Determine the [x, y] coordinate at the center of the cell enclosing the given text.  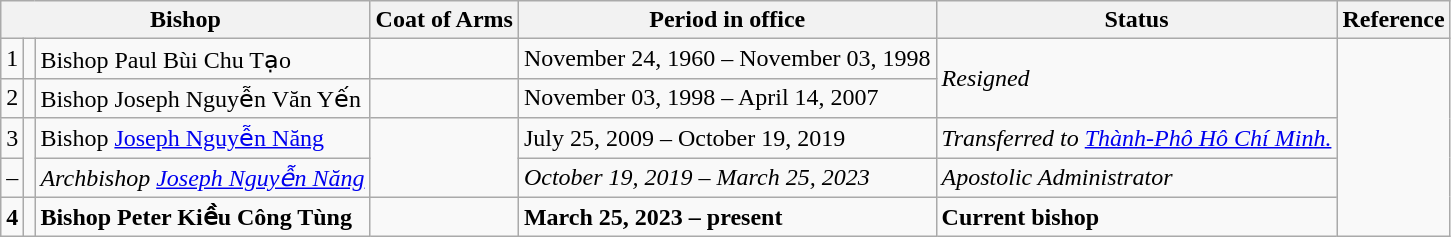
Bishop Joseph Nguyễn Năng [202, 138]
3 [12, 138]
Transferred to Thành-Phô Hô Chí Minh. [1136, 138]
2 [12, 98]
Period in office [727, 20]
Resigned [1136, 78]
July 25, 2009 – October 19, 2019 [727, 138]
March 25, 2023 – present [727, 217]
November 24, 1960 – November 03, 1998 [727, 59]
Bishop Paul Bùi Chu Tạo [202, 59]
4 [12, 217]
Archbishop Joseph Nguyễn Năng [202, 178]
Bishop Joseph Nguyễn Văn Yến [202, 98]
Reference [1394, 20]
Status [1136, 20]
Bishop Peter Kiều Công Tùng [202, 217]
November 03, 1998 – April 14, 2007 [727, 98]
1 [12, 59]
Current bishop [1136, 217]
October 19, 2019 – March 25, 2023 [727, 178]
Coat of Arms [444, 20]
Apostolic Administrator [1136, 178]
Bishop [186, 20]
– [12, 178]
